Find where the given text appears and provide that cell's center as (x, y) coordinate. 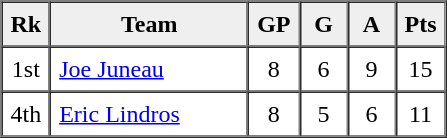
15 (421, 68)
Eric Lindros (149, 114)
A (372, 24)
Rk (26, 24)
G (324, 24)
1st (26, 68)
9 (372, 68)
GP (274, 24)
Pts (421, 24)
Joe Juneau (149, 68)
Team (149, 24)
11 (421, 114)
5 (324, 114)
4th (26, 114)
